Output the (X, Y) coordinate of the center of the cell containing the given text.  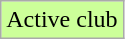
Active club (62, 20)
